Pinpoint the cell where the given text exists, returning its (x, y) midpoint coordinate. 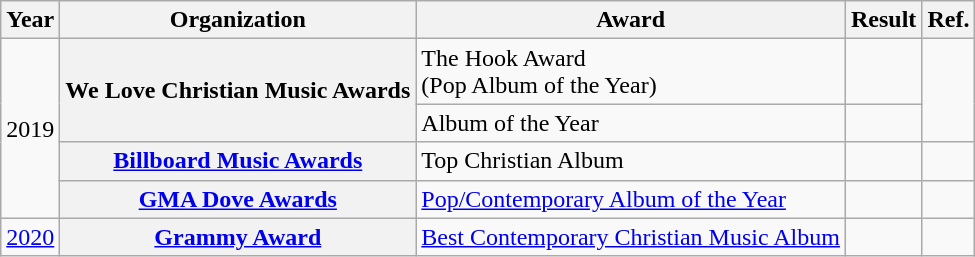
The Hook Award (Pop Album of the Year) (631, 72)
Grammy Award (238, 237)
Result (883, 20)
2020 (30, 237)
Award (631, 20)
Organization (238, 20)
We Love Christian Music Awards (238, 90)
Ref. (948, 20)
Top Christian Album (631, 161)
Pop/Contemporary Album of the Year (631, 199)
GMA Dove Awards (238, 199)
Year (30, 20)
Album of the Year (631, 123)
Billboard Music Awards (238, 161)
2019 (30, 128)
Best Contemporary Christian Music Album (631, 237)
